Extract the (X, Y) coordinate from the center of the cell holding the provided text.  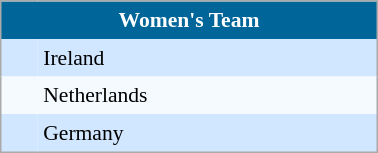
Ireland (208, 58)
Women's Team (189, 20)
Germany (208, 133)
Netherlands (208, 95)
